Extract the [X, Y] coordinate from the center of the cell holding the provided text.  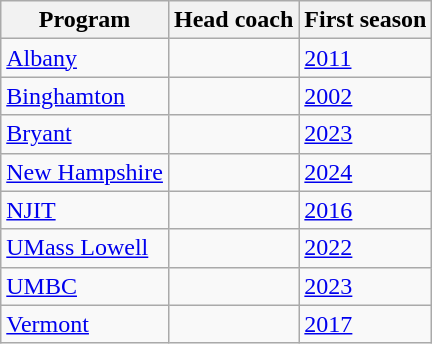
Program [85, 20]
UMass Lowell [85, 248]
2024 [366, 172]
2002 [366, 96]
First season [366, 20]
UMBC [85, 286]
2011 [366, 58]
New Hampshire [85, 172]
Head coach [233, 20]
NJIT [85, 210]
Bryant [85, 134]
Vermont [85, 324]
Albany [85, 58]
2016 [366, 210]
2017 [366, 324]
Binghamton [85, 96]
2022 [366, 248]
